Pinpoint the cell where the given text exists, returning its (X, Y) midpoint coordinate. 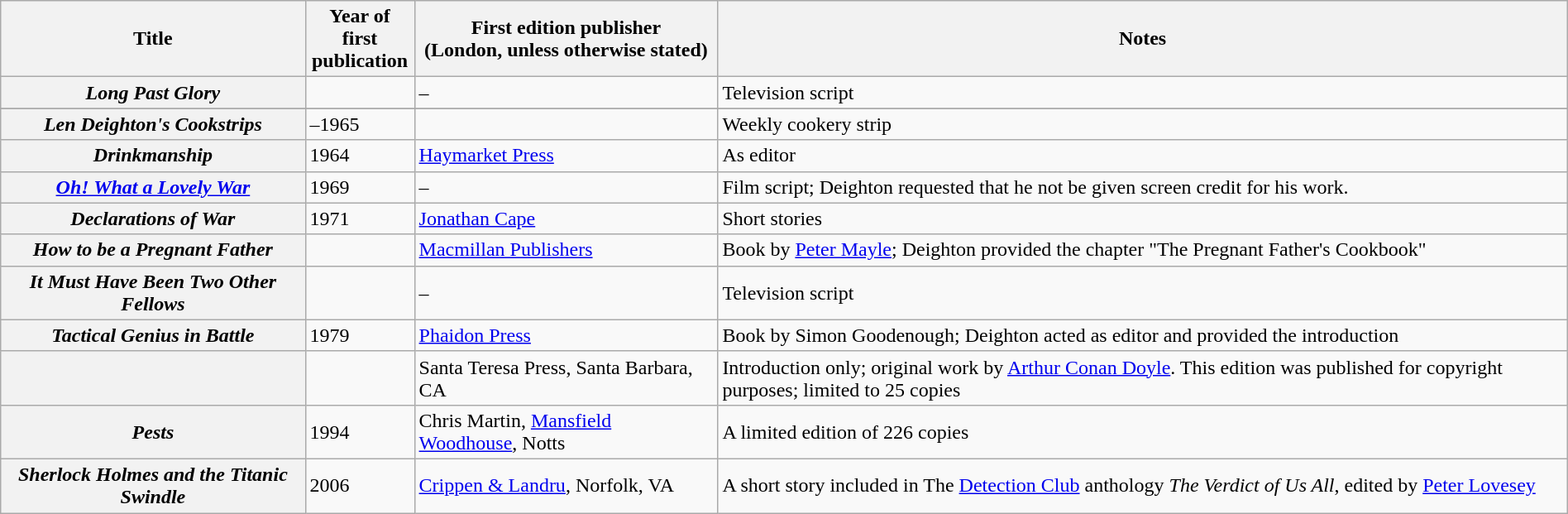
As editor (1143, 156)
Tactical Genius in Battle (153, 335)
Jonathan Cape (566, 219)
Declarations of War (153, 219)
Book by Simon Goodenough; Deighton acted as editor and provided the introduction (1143, 335)
Drinkmanship (153, 156)
Title (153, 39)
A limited edition of 226 copies (1143, 432)
Weekly cookery strip (1143, 124)
2006 (360, 485)
Year of firstpublication (360, 39)
Len Deighton's Cookstrips (153, 124)
Notes (1143, 39)
Short stories (1143, 219)
Long Past Glory (153, 93)
Crippen & Landru, Norfolk, VA (566, 485)
First edition publisher(London, unless otherwise stated) (566, 39)
Introduction only; original work by Arthur Conan Doyle. This edition was published for copyright purposes; limited to 25 copies (1143, 377)
Oh! What a Lovely War (153, 187)
Book by Peter Mayle; Deighton provided the chapter "The Pregnant Father's Cookbook" (1143, 250)
How to be a Pregnant Father (153, 250)
1994 (360, 432)
Santa Teresa Press, Santa Barbara, CA (566, 377)
Macmillan Publishers (566, 250)
Haymarket Press (566, 156)
Chris Martin, Mansfield Woodhouse, Notts (566, 432)
Phaidon Press (566, 335)
Sherlock Holmes and the Titanic Swindle (153, 485)
1969 (360, 187)
1979 (360, 335)
It Must Have Been Two Other Fellows (153, 293)
A short story included in The Detection Club anthology The Verdict of Us All, edited by Peter Lovesey (1143, 485)
Film script; Deighton requested that he not be given screen credit for his work. (1143, 187)
1971 (360, 219)
1964 (360, 156)
–1965 (360, 124)
Pests (153, 432)
